Scan for the cell matching the given text and deliver its [X, Y] coordinate at center. 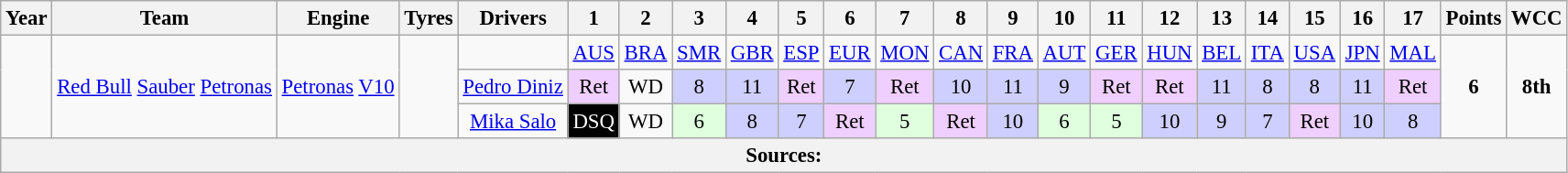
16 [1363, 18]
13 [1222, 18]
DSQ [593, 122]
15 [1314, 18]
Engine [338, 18]
Points [1473, 18]
Mika Salo [513, 122]
14 [1268, 18]
CAN [962, 53]
Year [27, 18]
USA [1314, 53]
EUR [850, 53]
JPN [1363, 53]
3 [700, 18]
Red Bull Sauber Petronas [165, 88]
MAL [1412, 53]
Drivers [513, 18]
AUT [1064, 53]
GBR [751, 53]
BEL [1222, 53]
WCC [1537, 18]
2 [645, 18]
8th [1537, 88]
1 [593, 18]
ITA [1268, 53]
4 [751, 18]
Pedro Diniz [513, 87]
FRA [1013, 53]
Tyres [429, 18]
HUN [1170, 53]
17 [1412, 18]
BRA [645, 53]
12 [1170, 18]
Sources: [784, 156]
SMR [700, 53]
ESP [801, 53]
GER [1116, 53]
MON [905, 53]
Team [165, 18]
AUS [593, 53]
Petronas V10 [338, 88]
